Search for the cell housing the specified text and yield its [X, Y] center coordinate. 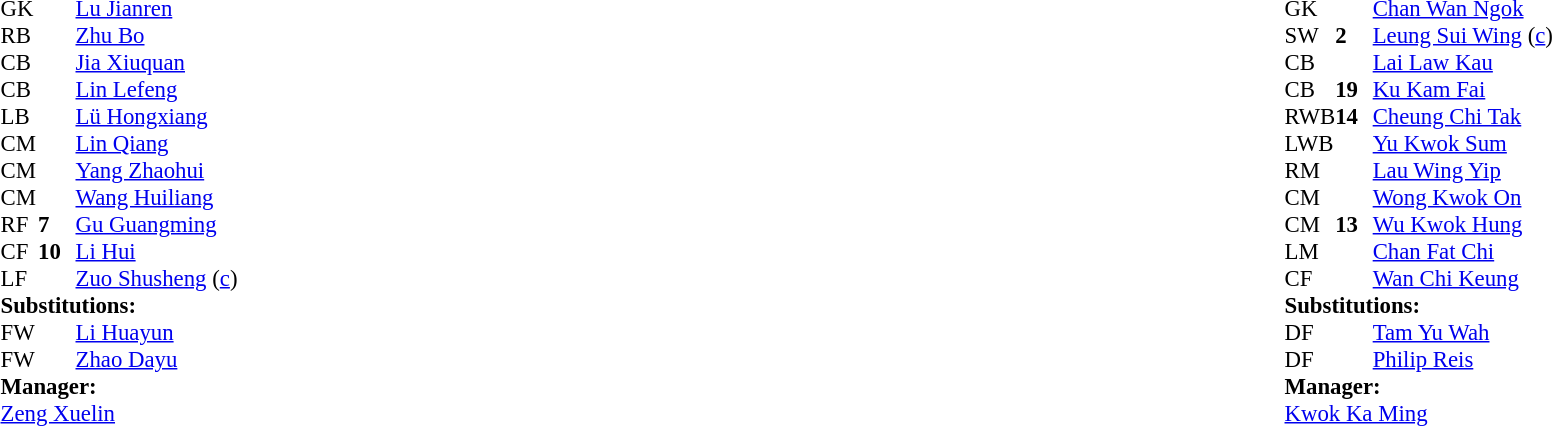
2 [1354, 36]
Substitutions: [118, 306]
Zhu Bo [157, 36]
Zhao Dayu [157, 360]
LF [19, 278]
RB [19, 36]
Wang Huiliang [157, 198]
LB [19, 116]
7 [57, 224]
Lin Qiang [157, 144]
13 [1354, 224]
LM [1310, 252]
SW [1310, 36]
Lin Lefeng [157, 90]
RF [19, 224]
Li Huayun [157, 332]
Jia Xiuquan [157, 62]
RWB [1310, 116]
19 [1354, 90]
RM [1310, 170]
Lü Hongxiang [157, 116]
14 [1354, 116]
Yang Zhaohui [157, 170]
LWB [1310, 144]
Manager: [118, 386]
Gu Guangming [157, 224]
Li Hui [157, 252]
Zuo Shusheng (c) [157, 278]
10 [57, 252]
